Extract the (x, y) coordinate from the center of the cell holding the provided text.  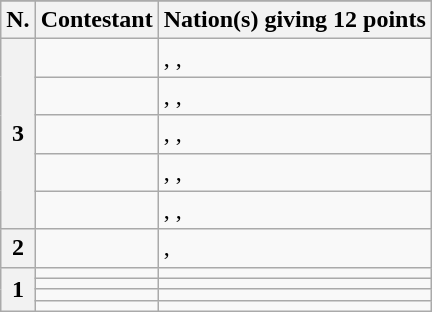
Nation(s) giving 12 points (294, 20)
2 (18, 248)
3 (18, 134)
1 (18, 289)
N. (18, 20)
Contestant (96, 20)
, (294, 248)
